Identify which cell holds the provided text, then report its (X, Y) central coordinate. 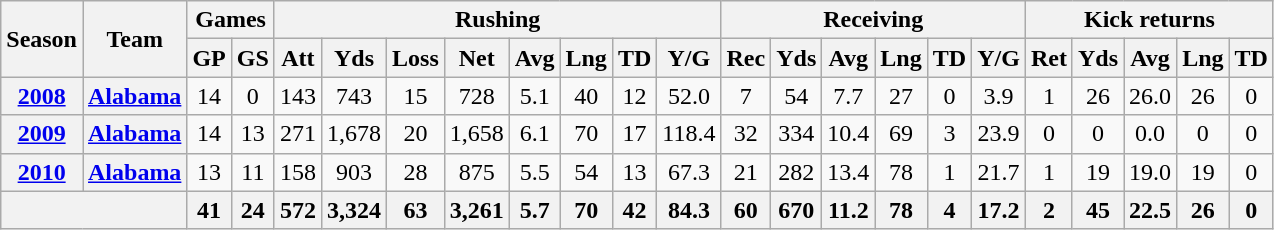
20 (416, 134)
42 (634, 210)
903 (354, 172)
Loss (416, 58)
17 (634, 134)
Ret (1048, 58)
670 (796, 210)
4 (949, 210)
11 (252, 172)
24 (252, 210)
143 (298, 96)
0.0 (1150, 134)
11.2 (848, 210)
23.9 (999, 134)
63 (416, 210)
Receiving (873, 20)
40 (586, 96)
3,261 (476, 210)
Net (476, 58)
271 (298, 134)
875 (476, 172)
21 (746, 172)
28 (416, 172)
1,658 (476, 134)
5.5 (534, 172)
26.0 (1150, 96)
GP (209, 58)
12 (634, 96)
2009 (42, 134)
Team (134, 39)
22.5 (1150, 210)
2008 (42, 96)
52.0 (689, 96)
3.9 (999, 96)
3 (949, 134)
60 (746, 210)
45 (1098, 210)
67.3 (689, 172)
3,324 (354, 210)
27 (901, 96)
728 (476, 96)
334 (796, 134)
Games (230, 20)
21.7 (999, 172)
6.1 (534, 134)
15 (416, 96)
Rec (746, 58)
Kick returns (1149, 20)
17.2 (999, 210)
32 (746, 134)
743 (354, 96)
Rushing (498, 20)
10.4 (848, 134)
7.7 (848, 96)
572 (298, 210)
41 (209, 210)
7 (746, 96)
158 (298, 172)
GS (252, 58)
2 (1048, 210)
Season (42, 39)
2010 (42, 172)
19.0 (1150, 172)
Att (298, 58)
5.7 (534, 210)
5.1 (534, 96)
69 (901, 134)
1,678 (354, 134)
84.3 (689, 210)
282 (796, 172)
118.4 (689, 134)
13.4 (848, 172)
